Determine the (x, y) coordinate at the center of the cell enclosing the given text.  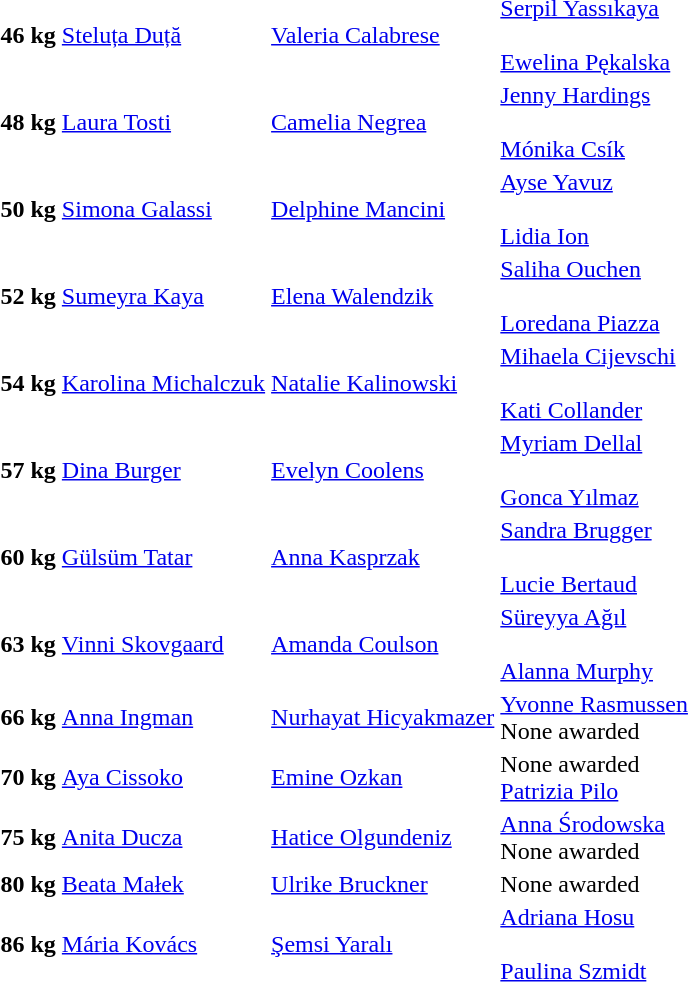
Emine Ozkan (383, 778)
Dina Burger (163, 470)
Evelyn Coolens (383, 470)
Anita Ducza (163, 838)
Vinni Skovgaard (163, 644)
Anna Kasprzak (383, 557)
Beata Małek (163, 884)
Aya Cissoko (163, 778)
Simona Galassi (163, 209)
Camelia Negrea (383, 122)
Nurhayat Hicyakmazer (383, 718)
Amanda Coulson (383, 644)
Karolina Michalczuk (163, 383)
Delphine Mancini (383, 209)
Gülsüm Tatar (163, 557)
Ulrike Bruckner (383, 884)
Laura Tosti (163, 122)
Anna Ingman (163, 718)
Sumeyra Kaya (163, 296)
Natalie Kalinowski (383, 383)
Hatice Olgundeniz (383, 838)
Elena Walendzik (383, 296)
